For the text-containing cell, return its midpoint in (x, y) coordinate format. 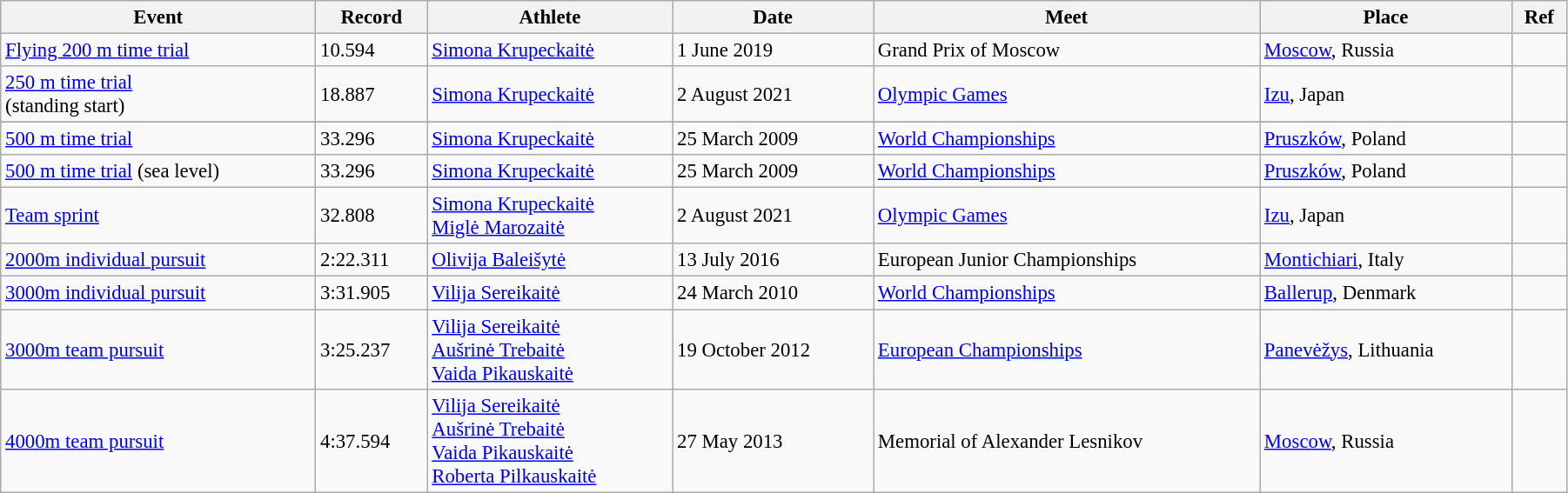
13 July 2016 (773, 260)
3000m team pursuit (158, 350)
27 May 2013 (773, 440)
1 June 2019 (773, 50)
Team sprint (158, 216)
Meet (1067, 17)
Flying 200 m time trial (158, 50)
3:25.237 (372, 350)
2000m individual pursuit (158, 260)
19 October 2012 (773, 350)
4:37.594 (372, 440)
Event (158, 17)
Memorial of Alexander Lesnikov (1067, 440)
32.808 (372, 216)
3000m individual pursuit (158, 293)
Athlete (550, 17)
24 March 2010 (773, 293)
Olivija Baleišytė (550, 260)
European Championships (1067, 350)
500 m time trial (158, 139)
Record (372, 17)
Place (1386, 17)
18.887 (372, 94)
European Junior Championships (1067, 260)
Date (773, 17)
Panevėžys, Lithuania (1386, 350)
250 m time trial (standing start) (158, 94)
500 m time trial (sea level) (158, 171)
4000m team pursuit (158, 440)
Vilija SereikaitėAušrinė TrebaitėVaida Pikauskaitė (550, 350)
10.594 (372, 50)
Ref (1538, 17)
2:22.311 (372, 260)
Vilija Sereikaitė (550, 293)
Simona KrupeckaitėMiglė Marozaitė (550, 216)
3:31.905 (372, 293)
Grand Prix of Moscow (1067, 50)
Ballerup, Denmark (1386, 293)
Vilija SereikaitėAušrinė TrebaitėVaida PikauskaitėRoberta Pilkauskaitė (550, 440)
Montichiari, Italy (1386, 260)
